Detect which cell encompasses the target text, then output its (x, y) center coordinate. 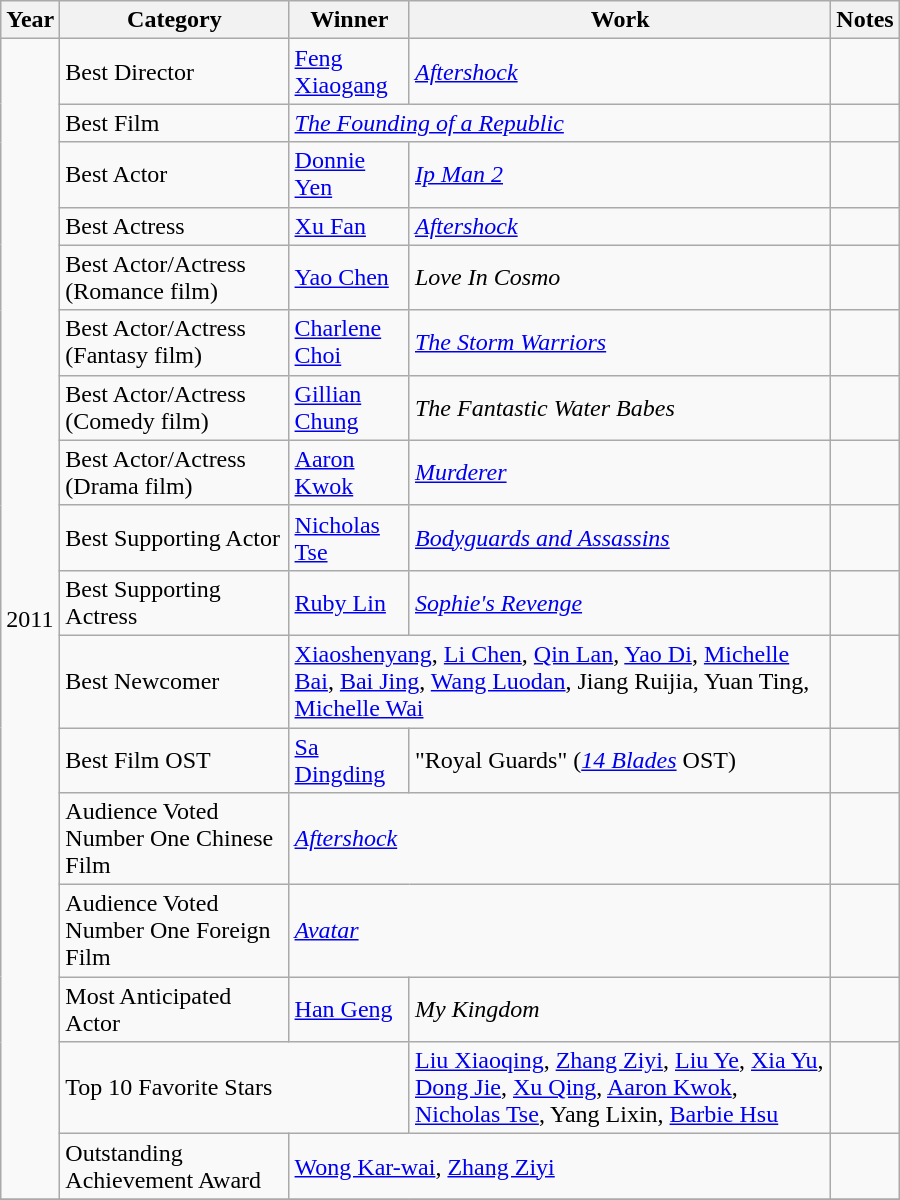
Best Supporting Actress (174, 602)
Most Anticipated Actor (174, 1010)
Han Geng (349, 1010)
The Fantastic Water Babes (620, 408)
The Founding of a Republic (560, 123)
Gillian Chung (349, 408)
Category (174, 20)
Ip Man 2 (620, 174)
Love In Cosmo (620, 278)
Xu Fan (349, 226)
Bodyguards and Assassins (620, 538)
Liu Xiaoqing, Zhang Ziyi, Liu Ye, Xia Yu, Dong Jie, Xu Qing, Aaron Kwok, Nicholas Tse, Yang Lixin, Barbie Hsu (620, 1088)
Sa Dingding (349, 760)
Nicholas Tse (349, 538)
Audience Voted Number One Chinese Film (174, 839)
Wong Kar-wai, Zhang Ziyi (560, 1166)
Charlene Choi (349, 342)
Best Actress (174, 226)
Audience Voted Number One Foreign Film (174, 931)
Sophie's Revenge (620, 602)
Best Newcomer (174, 681)
Avatar (560, 931)
2011 (30, 619)
Best Director (174, 72)
Best Actor/Actress (Drama film) (174, 472)
Murderer (620, 472)
Top 10 Favorite Stars (235, 1088)
"Royal Guards" (14 Blades OST) (620, 760)
Outstanding Achievement Award (174, 1166)
Best Film OST (174, 760)
My Kingdom (620, 1010)
Work (620, 20)
Best Actor/Actress (Romance film) (174, 278)
The Storm Warriors (620, 342)
Best Film (174, 123)
Best Supporting Actor (174, 538)
Yao Chen (349, 278)
Ruby Lin (349, 602)
Donnie Yen (349, 174)
Feng Xiaogang (349, 72)
Xiaoshenyang, Li Chen, Qin Lan, Yao Di, Michelle Bai, Bai Jing, Wang Luodan, Jiang Ruijia, Yuan Ting, Michelle Wai (560, 681)
Best Actor (174, 174)
Winner (349, 20)
Notes (865, 20)
Best Actor/Actress (Fantasy film) (174, 342)
Year (30, 20)
Aaron Kwok (349, 472)
Best Actor/Actress (Comedy film) (174, 408)
